Scan for the cell matching the given text and deliver its [x, y] coordinate at center. 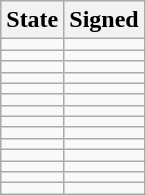
State [32, 20]
Signed [104, 20]
